Extract the [X, Y] coordinate from the center of the cell holding the provided text.  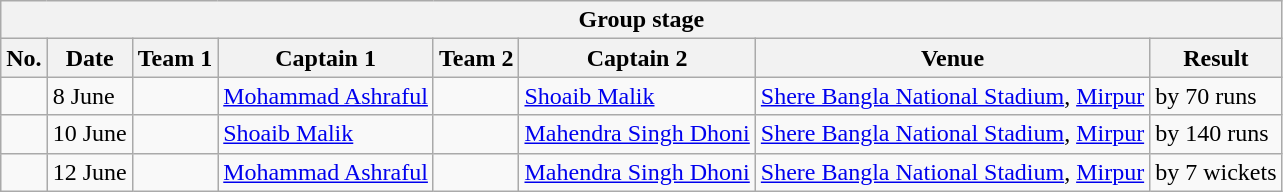
Captain 2 [637, 58]
Venue [952, 58]
Result [1216, 58]
10 June [90, 134]
Group stage [642, 20]
8 June [90, 96]
12 June [90, 172]
Team 2 [476, 58]
by 140 runs [1216, 134]
No. [24, 58]
Team 1 [175, 58]
by 70 runs [1216, 96]
by 7 wickets [1216, 172]
Captain 1 [326, 58]
Date [90, 58]
